From the cell containing the given text, extract its center point as (x, y) coordinate. 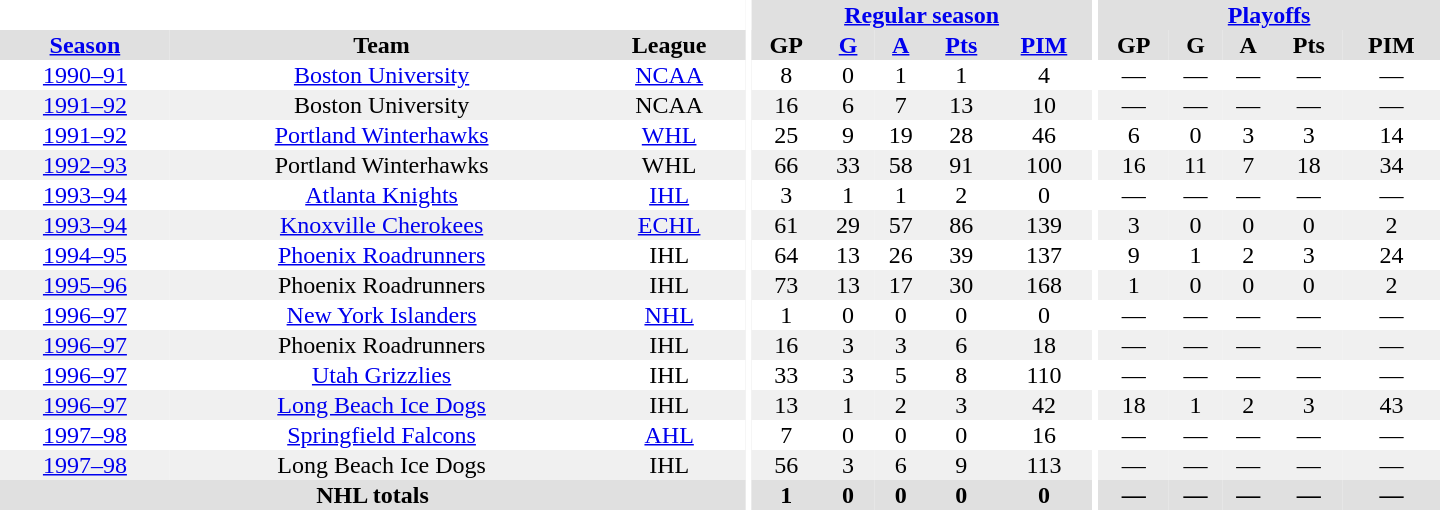
46 (1044, 135)
Regular season (922, 15)
Springfield Falcons (382, 435)
34 (1392, 165)
28 (961, 135)
1995–96 (85, 285)
19 (900, 135)
24 (1392, 255)
League (669, 45)
Knoxville Cherokees (382, 225)
11 (1196, 165)
42 (1044, 405)
1990–91 (85, 75)
1994–95 (85, 255)
Atlanta Knights (382, 195)
64 (786, 255)
57 (900, 225)
Playoffs (1269, 15)
14 (1392, 135)
168 (1044, 285)
ECHL (669, 225)
110 (1044, 375)
NHL (669, 315)
86 (961, 225)
113 (1044, 465)
73 (786, 285)
4 (1044, 75)
25 (786, 135)
91 (961, 165)
58 (900, 165)
17 (900, 285)
26 (900, 255)
137 (1044, 255)
39 (961, 255)
10 (1044, 105)
Team (382, 45)
139 (1044, 225)
66 (786, 165)
1992–93 (85, 165)
43 (1392, 405)
29 (848, 225)
100 (1044, 165)
30 (961, 285)
56 (786, 465)
Utah Grizzlies (382, 375)
5 (900, 375)
NHL totals (372, 495)
61 (786, 225)
Season (85, 45)
New York Islanders (382, 315)
AHL (669, 435)
